Return the (X, Y) coordinate for the center point of the cell that contains the specified text.  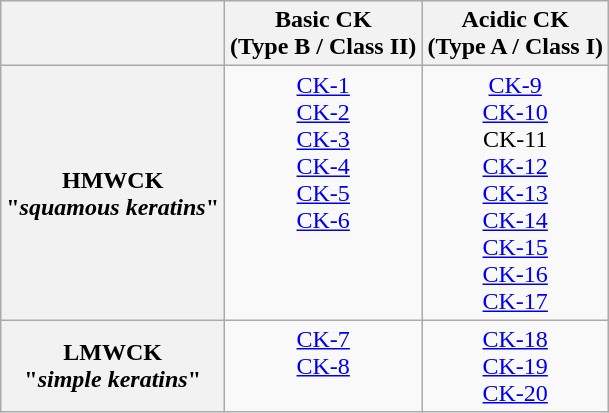
Basic CK(Type B / Class II) (324, 34)
CK-18CK-19CK-20 (516, 366)
CK-1CK-2CK-3CK-4CK-5CK-6 (324, 193)
CK-7CK-8 (324, 366)
LMWCK"simple keratins" (113, 366)
Acidic CK(Type A / Class I) (516, 34)
CK-9CK-10CK-11CK-12CK-13CK-14CK-15CK-16CK-17 (516, 193)
HMWCK"squamous keratins" (113, 193)
